Return (x, y) of the center of cell containing provided text 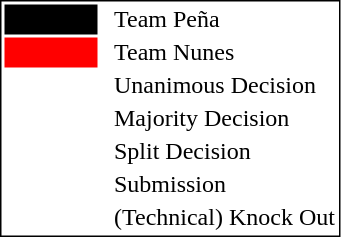
Majority Decision (224, 119)
Team Peña (224, 19)
Submission (224, 185)
Split Decision (224, 151)
Unanimous Decision (224, 85)
(Technical) Knock Out (224, 217)
Team Nunes (224, 53)
